Scan for the cell matching the given text and deliver its [X, Y] coordinate at center. 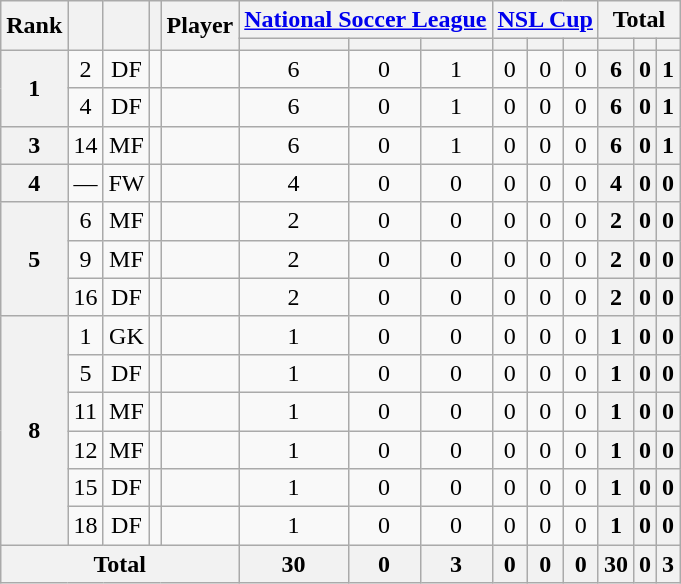
12 [86, 449]
18 [86, 526]
FW [126, 183]
15 [86, 488]
11 [86, 411]
14 [86, 145]
Player [200, 26]
National Soccer League [366, 20]
9 [86, 259]
8 [34, 430]
NSL Cup [545, 20]
Rank [34, 26]
16 [86, 297]
GK [126, 335]
— [86, 183]
